Return the (X, Y) coordinate for the center point of the cell that contains the specified text.  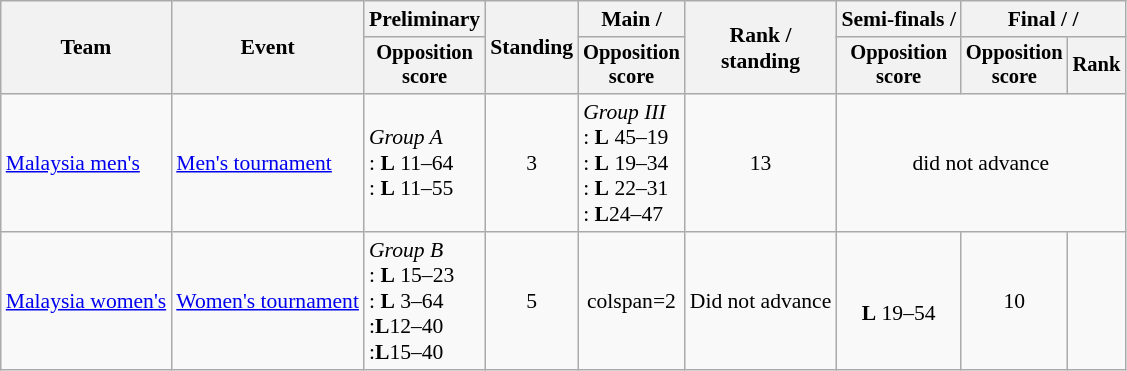
L 19–54 (898, 301)
Rank / standing (761, 48)
Rank (1097, 66)
Group B: L 15–23: L 3–64 :L12–40 :L15–40 (424, 301)
Men's tournament (268, 163)
Standing (532, 48)
colspan=2 (632, 301)
Preliminary (424, 19)
Main / (632, 19)
Event (268, 48)
Team (86, 48)
13 (761, 163)
3 (532, 163)
Semi-finals / (898, 19)
Women's tournament (268, 301)
5 (532, 301)
did not advance (980, 163)
Malaysia men's (86, 163)
Malaysia women's (86, 301)
Group III: L 45–19: L 19–34: L 22–31: L24–47 (632, 163)
Final / / (1043, 19)
Group A: L 11–64: L 11–55 (424, 163)
10 (1014, 301)
Did not advance (761, 301)
